Find where the given text appears and provide that cell's center as (X, Y) coordinate. 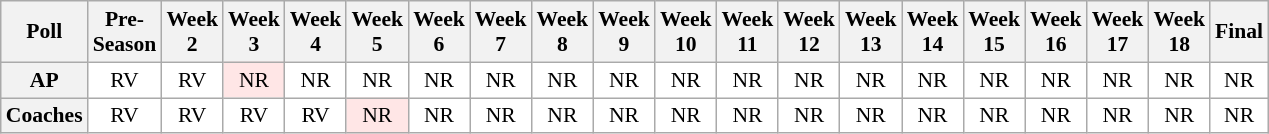
Week10 (686, 32)
Poll (44, 32)
AP (44, 80)
Final (1239, 32)
Week14 (933, 32)
Pre-Season (125, 32)
Week3 (254, 32)
Week17 (1118, 32)
Week9 (624, 32)
Week8 (562, 32)
Week6 (439, 32)
Week13 (871, 32)
Week16 (1056, 32)
Week18 (1179, 32)
Week11 (748, 32)
Week7 (501, 32)
Week15 (994, 32)
Week4 (316, 32)
Week2 (192, 32)
Week12 (809, 32)
Coaches (44, 116)
Week5 (377, 32)
